Determine the (x, y) coordinate at the center of the cell enclosing the given text.  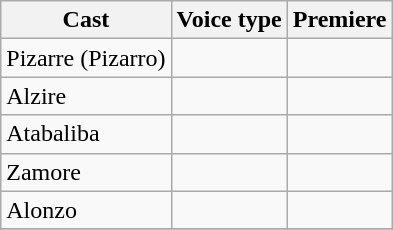
Voice type (229, 20)
Premiere (340, 20)
Pizarre (Pizarro) (86, 58)
Cast (86, 20)
Zamore (86, 172)
Alzire (86, 96)
Alonzo (86, 210)
Atabaliba (86, 134)
